Pinpoint the cell where the given text exists, returning its (x, y) midpoint coordinate. 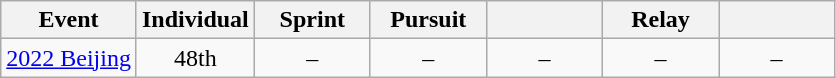
48th (195, 58)
Pursuit (428, 20)
Relay (660, 20)
2022 Beijing (69, 58)
Event (69, 20)
Sprint (312, 20)
Individual (195, 20)
